Return the [X, Y] coordinate for the center point of the cell that contains the specified text.  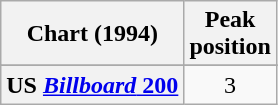
US Billboard 200 [92, 85]
Chart (1994) [92, 34]
3 [230, 85]
Peakposition [230, 34]
